Detect which cell encompasses the target text, then output its (x, y) center coordinate. 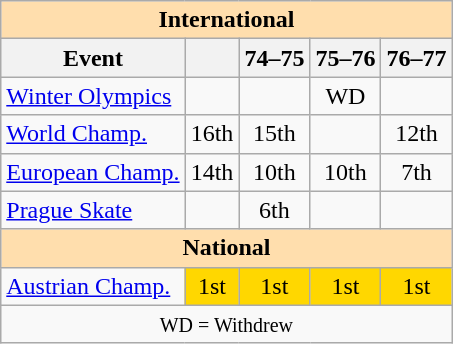
European Champ. (93, 172)
75–76 (346, 58)
WD = Withdrew (226, 324)
7th (416, 172)
Event (93, 58)
76–77 (416, 58)
International (226, 20)
15th (274, 134)
Prague Skate (93, 210)
World Champ. (93, 134)
14th (212, 172)
National (226, 248)
74–75 (274, 58)
WD (346, 96)
12th (416, 134)
Winter Olympics (93, 96)
6th (274, 210)
16th (212, 134)
Austrian Champ. (93, 286)
